Return (X, Y) of the center of cell containing provided text 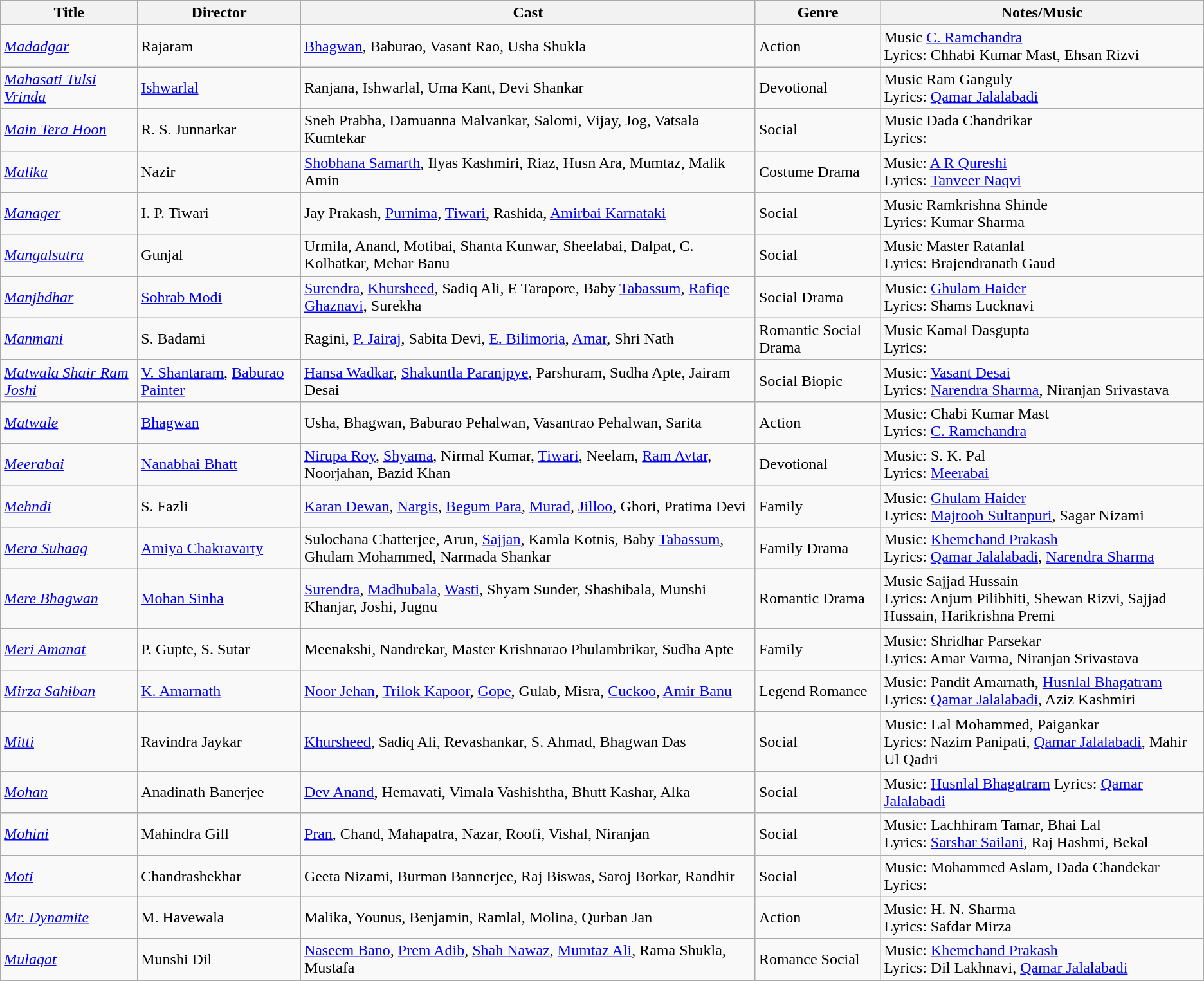
Music: Lachhiram Tamar, Bhai LalLyrics: Sarshar Sailani, Raj Hashmi, Bekal (1042, 834)
Mitti (69, 742)
Mr. Dynamite (69, 917)
Mohan (69, 793)
Meerabai (69, 464)
Mirza Sahiban (69, 691)
Director (219, 13)
Mohan Sinha (219, 599)
Meenakshi, Nandrekar, Master Krishnarao Phulambrikar, Sudha Apte (527, 650)
Madadgar (69, 46)
Social Drama (817, 297)
Matwala Shair Ram Joshi (69, 381)
Music: Mohammed Aslam, Dada ChandekarLyrics: (1042, 876)
Mangalsutra (69, 255)
Amiya Chakravarty (219, 548)
Music: Vasant DesaiLyrics: Narendra Sharma, Niranjan Srivastava (1042, 381)
Romantic Drama (817, 599)
Legend Romance (817, 691)
Family Drama (817, 548)
Pran, Chand, Mahapatra, Nazar, Roofi, Vishal, Niranjan (527, 834)
Nanabhai Bhatt (219, 464)
Ragini, P. Jairaj, Sabita Devi, E. Bilimoria, Amar, Shri Nath (527, 338)
Social Biopic (817, 381)
Noor Jehan, Trilok Kapoor, Gope, Gulab, Misra, Cuckoo, Amir Banu (527, 691)
Dev Anand, Hemavati, Vimala Vashishtha, Bhutt Kashar, Alka (527, 793)
Romantic Social Drama (817, 338)
Usha, Bhagwan, Baburao Pehalwan, Vasantrao Pehalwan, Sarita (527, 422)
Geeta Nizami, Burman Bannerjee, Raj Biswas, Saroj Borkar, Randhir (527, 876)
Mohini (69, 834)
Mahasati Tulsi Vrinda (69, 87)
Karan Dewan, Nargis, Begum Para, Murad, Jilloo, Ghori, Pratima Devi (527, 506)
Malika, Younus, Benjamin, Ramlal, Molina, Qurban Jan (527, 917)
Munshi Dil (219, 960)
V. Shantaram, Baburao Painter (219, 381)
Surendra, Khursheed, Sadiq Ali, E Tarapore, Baby Tabassum, Rafiqe Ghaznavi, Surekha (527, 297)
Urmila, Anand, Motibai, Shanta Kunwar, Sheelabai, Dalpat, C. Kolhatkar, Mehar Banu (527, 255)
S. Badami (219, 338)
Gunjal (219, 255)
Khursheed, Sadiq Ali, Revashankar, S. Ahmad, Bhagwan Das (527, 742)
Rajaram (219, 46)
Music Dada ChandrikarLyrics: (1042, 130)
Cast (527, 13)
Music: S. K. PalLyrics: Meerabai (1042, 464)
Romance Social (817, 960)
Shobhana Samarth, Ilyas Kashmiri, Riaz, Husn Ara, Mumtaz, Malik Amin (527, 171)
Hansa Wadkar, Shakuntla Paranjpye, Parshuram, Sudha Apte, Jairam Desai (527, 381)
Matwale (69, 422)
Ravindra Jaykar (219, 742)
Music Ram GangulyLyrics: Qamar Jalalabadi (1042, 87)
Music: Lal Mohammed, PaigankarLyrics: Nazim Panipati, Qamar Jalalabadi, Mahir Ul Qadri (1042, 742)
Music C. RamchandraLyrics: Chhabi Kumar Mast, Ehsan Rizvi (1042, 46)
R. S. Junnarkar (219, 130)
Meri Amanat (69, 650)
Jay Prakash, Purnima, Tiwari, Rashida, Amirbai Karnataki (527, 214)
Sulochana Chatterjee, Arun, Sajjan, Kamla Kotnis, Baby Tabassum, Ghulam Mohammed, Narmada Shankar (527, 548)
Anadinath Banerjee (219, 793)
Mulaqat (69, 960)
Music Ramkrishna ShindeLyrics: Kumar Sharma (1042, 214)
Sohrab Modi (219, 297)
Bhagwan (219, 422)
K. Amarnath (219, 691)
Music: A R QureshiLyrics: Tanveer Naqvi (1042, 171)
Mere Bhagwan (69, 599)
S. Fazli (219, 506)
Music: Chabi Kumar MastLyrics: C. Ramchandra (1042, 422)
Moti (69, 876)
Main Tera Hoon (69, 130)
Ishwarlal (219, 87)
Music: Shridhar ParsekarLyrics: Amar Varma, Niranjan Srivastava (1042, 650)
Manjhdhar (69, 297)
Music: Ghulam HaiderLyrics: Majrooh Sultanpuri, Sagar Nizami (1042, 506)
Chandrashekhar (219, 876)
P. Gupte, S. Sutar (219, 650)
Manager (69, 214)
Music Master RatanlalLyrics: Brajendranath Gaud (1042, 255)
Music: Ghulam HaiderLyrics: Shams Lucknavi (1042, 297)
Mahindra Gill (219, 834)
Music: Husnlal Bhagatram Lyrics: Qamar Jalalabadi (1042, 793)
Ranjana, Ishwarlal, Uma Kant, Devi Shankar (527, 87)
Nirupa Roy, Shyama, Nirmal Kumar, Tiwari, Neelam, Ram Avtar, Noorjahan, Bazid Khan (527, 464)
Bhagwan, Baburao, Vasant Rao, Usha Shukla (527, 46)
Sneh Prabha, Damuanna Malvankar, Salomi, Vijay, Jog, Vatsala Kumtekar (527, 130)
Costume Drama (817, 171)
Genre (817, 13)
Music: Pandit Amarnath, Husnlal BhagatramLyrics: Qamar Jalalabadi, Aziz Kashmiri (1042, 691)
Music Sajjad HussainLyrics: Anjum Pilibhiti, Shewan Rizvi, Sajjad Hussain, Harikrishna Premi (1042, 599)
Manmani (69, 338)
Surendra, Madhubala, Wasti, Shyam Sunder, Shashibala, Munshi Khanjar, Joshi, Jugnu (527, 599)
Mehndi (69, 506)
Music: Khemchand PrakashLyrics: Qamar Jalalabadi, Narendra Sharma (1042, 548)
Mera Suhaag (69, 548)
Music: H. N. SharmaLyrics: Safdar Mirza (1042, 917)
M. Havewala (219, 917)
Naseem Bano, Prem Adib, Shah Nawaz, Mumtaz Ali, Rama Shukla, Mustafa (527, 960)
Title (69, 13)
Malika (69, 171)
Nazir (219, 171)
Music: Khemchand PrakashLyrics: Dil Lakhnavi, Qamar Jalalabadi (1042, 960)
I. P. Tiwari (219, 214)
Notes/Music (1042, 13)
Music Kamal DasguptaLyrics: (1042, 338)
